Pinpoint the cell where the given text exists, returning its (X, Y) midpoint coordinate. 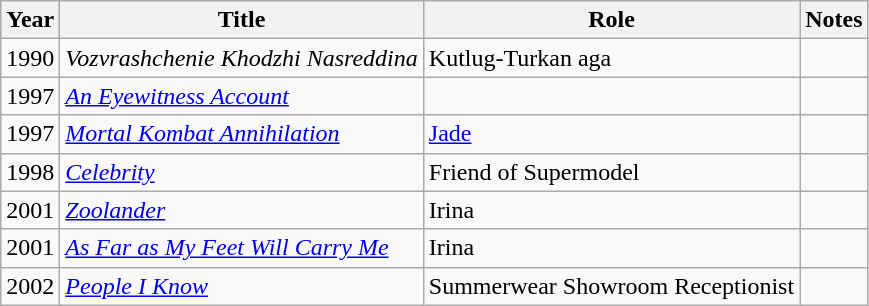
1998 (30, 172)
Summerwear Showroom Receptionist (611, 286)
Mortal Kombat Annihilation (242, 134)
People I Know (242, 286)
Role (611, 20)
Kutlug-Turkan aga (611, 58)
Notes (834, 20)
Jade (611, 134)
An Eyewitness Account (242, 96)
Friend of Supermodel (611, 172)
2002 (30, 286)
Zoolander (242, 210)
Celebrity (242, 172)
Vozvrashchenie Khodzhi Nasreddina (242, 58)
Title (242, 20)
Year (30, 20)
As Far as My Feet Will Carry Me (242, 248)
1990 (30, 58)
